Return the [x, y] coordinate for the center point of the cell that contains the specified text.  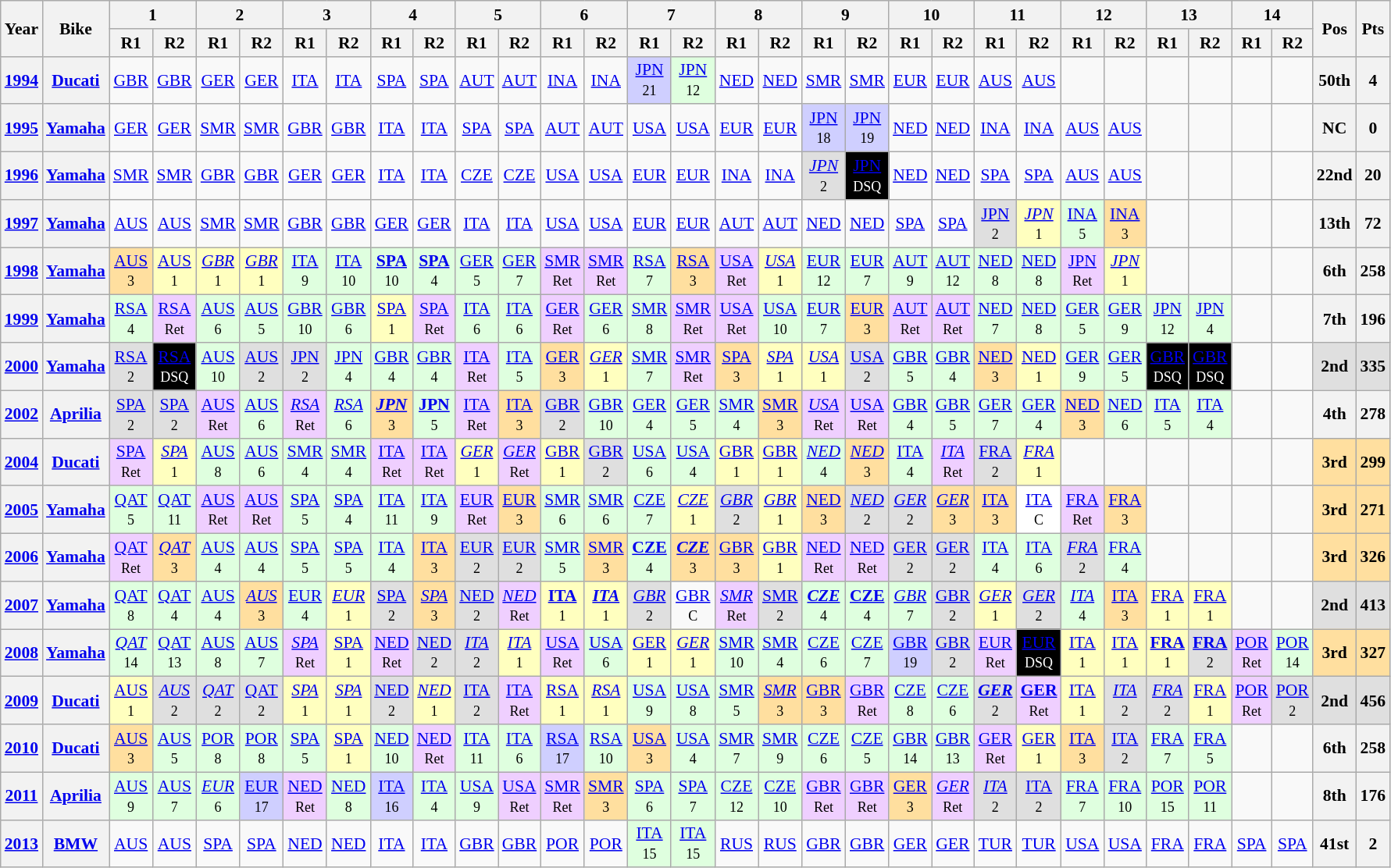
2002 [22, 414]
12 [1104, 15]
GBR19 [911, 653]
JPN21 [650, 80]
2006 [22, 557]
RSA4 [131, 318]
SMR2 [780, 606]
FRA5 [1211, 748]
QAT3 [174, 557]
72 [1373, 223]
NC [1335, 128]
2008 [22, 653]
USA2 [867, 367]
Year [22, 28]
CZE12 [737, 796]
CZE10 [780, 796]
RSA17 [562, 748]
1997 [22, 223]
278 [1373, 414]
1994 [22, 80]
11 [1017, 15]
QATRet [131, 557]
299 [1373, 462]
SMR10 [737, 653]
AUS9 [131, 796]
QAT4 [174, 606]
Pts [1373, 28]
SMR8 [650, 318]
1996 [22, 176]
1 [153, 15]
NED10 [392, 748]
2013 [22, 843]
CZE8 [911, 701]
FRA10 [1125, 796]
JPN18 [824, 128]
GBR7 [911, 606]
JPN3 [392, 414]
QAT14 [131, 653]
USA3 [650, 748]
2000 [22, 367]
INA3 [1125, 223]
USA8 [693, 701]
POR14 [1293, 653]
AUS10 [218, 367]
JPNDSQ [867, 176]
GBRC [693, 606]
SPA6 [650, 796]
GBR13 [953, 748]
4th [1335, 414]
AUT12 [953, 272]
POR11 [1211, 796]
2009 [22, 701]
2011 [22, 796]
2004 [22, 462]
14 [1272, 15]
176 [1373, 796]
POR15 [1168, 796]
50th [1335, 80]
EUR6 [218, 796]
QAT13 [174, 653]
Pos [1335, 28]
QAT11 [174, 510]
326 [1373, 557]
RSA6 [348, 414]
6 [584, 15]
FRARet [1082, 510]
2010 [22, 748]
POR2 [1293, 701]
SPA7 [693, 796]
2007 [22, 606]
SPA10 [392, 272]
22nd [1335, 176]
2005 [22, 510]
EURDSQ [1039, 653]
USA10 [780, 318]
3 [326, 15]
13 [1189, 15]
AUT9 [911, 272]
GBR6 [348, 318]
20 [1373, 176]
327 [1373, 653]
NED4 [824, 462]
10 [931, 15]
CZE1 [693, 510]
GER6 [606, 318]
FRA3 [1125, 510]
1999 [22, 318]
RSA10 [606, 748]
271 [1373, 510]
SMR9 [780, 748]
INA5 [1082, 223]
EUR12 [824, 272]
196 [1373, 318]
41st [1335, 843]
7th [1335, 318]
335 [1373, 367]
RSA3 [693, 272]
RSADSQ [174, 367]
RSA2 [131, 367]
8th [1335, 796]
NED7 [995, 318]
FRA4 [1125, 557]
JPN5 [434, 414]
EUR1 [348, 606]
QAT5 [131, 510]
1995 [22, 128]
BMW [76, 843]
RSA7 [650, 272]
QAT8 [131, 606]
ITAC [1039, 510]
ITA 6 [520, 748]
0 [1373, 128]
9 [845, 15]
8 [758, 15]
JPN19 [867, 128]
NED6 [1125, 414]
456 [1373, 701]
ITA16 [392, 796]
5 [498, 15]
GBR14 [911, 748]
CZE5 [867, 748]
413 [1373, 606]
EUR17 [262, 796]
Bike [76, 28]
1998 [22, 272]
EUR4 [305, 606]
JPNRet [1082, 272]
ITA10 [348, 272]
CZE3 [693, 557]
13th [1335, 223]
7 [672, 15]
